Provide the [X, Y] coordinate of the cell's center where the given text is located.  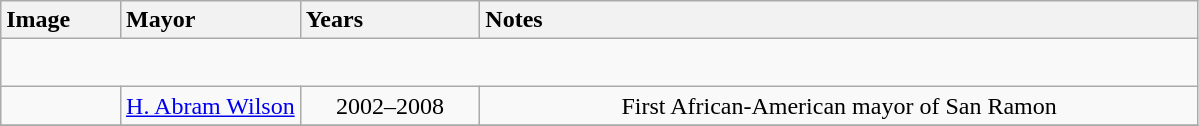
Mayor [211, 20]
2002–2008 [390, 106]
Image [61, 20]
H. Abram Wilson [211, 106]
Notes [840, 20]
Years [390, 20]
First African-American mayor of San Ramon [840, 106]
